For the text-containing cell, return its midpoint in (X, Y) coordinate format. 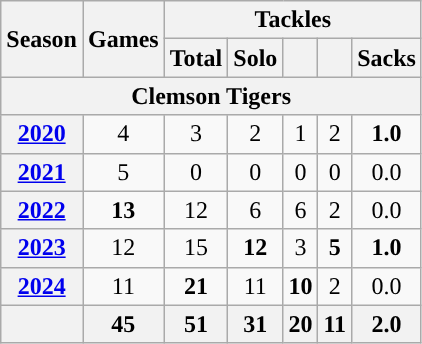
2020 (42, 134)
Sacks (387, 58)
15 (196, 248)
4 (123, 134)
Solo (256, 58)
2024 (42, 286)
10 (300, 286)
Games (123, 39)
51 (196, 324)
Clemson Tigers (212, 96)
45 (123, 324)
21 (196, 286)
Season (42, 39)
13 (123, 210)
2023 (42, 248)
1 (300, 134)
2021 (42, 172)
20 (300, 324)
31 (256, 324)
Total (196, 58)
2022 (42, 210)
Tackles (292, 20)
2.0 (387, 324)
